Return the (x, y) coordinate for the center point of the cell that contains the specified text.  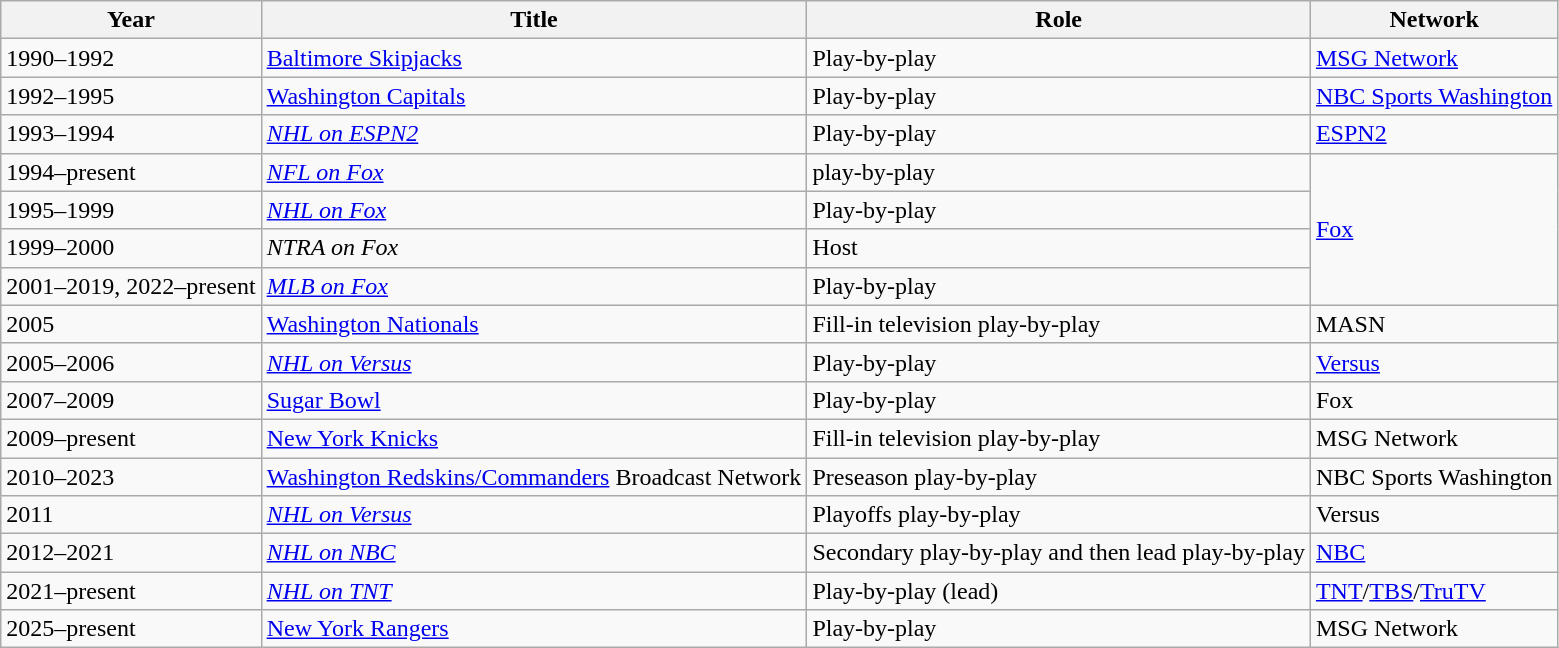
1992–1995 (131, 96)
ESPN2 (1434, 134)
1993–1994 (131, 134)
1994–present (131, 172)
2021–present (131, 591)
play-by-play (1059, 172)
Washington Capitals (534, 96)
1999–2000 (131, 248)
NFL on Fox (534, 172)
2025–present (131, 629)
Baltimore Skipjacks (534, 58)
NHL on ESPN2 (534, 134)
NHL on TNT (534, 591)
MASN (1434, 324)
Sugar Bowl (534, 400)
NBC (1434, 553)
Preseason play-by-play (1059, 477)
2009–present (131, 438)
1995–1999 (131, 210)
Network (1434, 20)
MLB on Fox (534, 286)
2001–2019, 2022–present (131, 286)
Washington Nationals (534, 324)
2010–2023 (131, 477)
NHL on NBC (534, 553)
Role (1059, 20)
New York Rangers (534, 629)
Play-by-play (lead) (1059, 591)
Playoffs play-by-play (1059, 515)
2011 (131, 515)
Year (131, 20)
2007–2009 (131, 400)
2012–2021 (131, 553)
Secondary play-by-play and then lead play-by-play (1059, 553)
2005–2006 (131, 362)
Washington Redskins/Commanders Broadcast Network (534, 477)
New York Knicks (534, 438)
1990–1992 (131, 58)
NTRA on Fox (534, 248)
Host (1059, 248)
NHL on Fox (534, 210)
Title (534, 20)
TNT/TBS/TruTV (1434, 591)
2005 (131, 324)
